Return the (x, y) coordinate for the center point of the cell that contains the specified text.  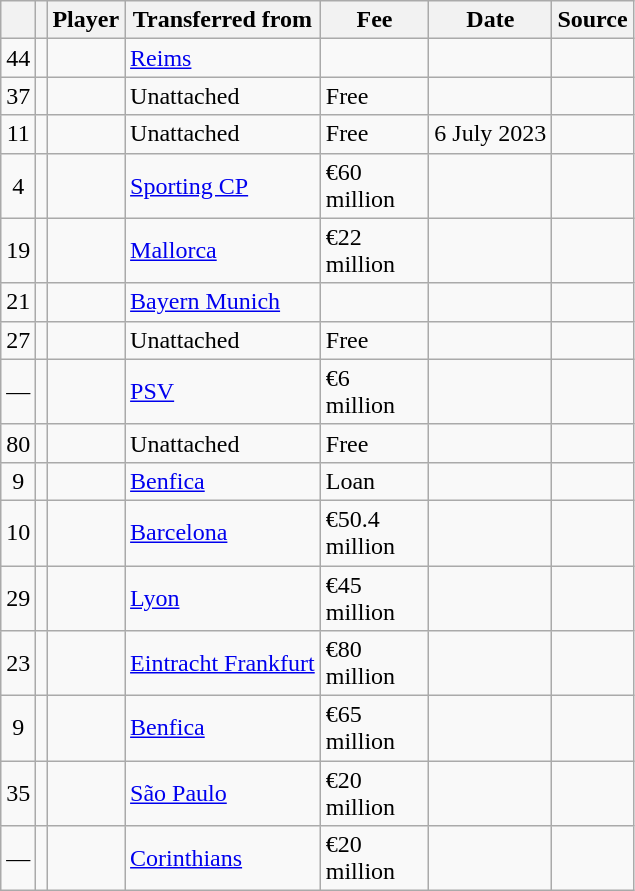
Reims (223, 58)
4 (18, 186)
Fee (374, 20)
Corinthians (223, 858)
80 (18, 443)
Transferred from (223, 20)
€60 million (374, 186)
Eintracht Frankfurt (223, 664)
27 (18, 340)
Source (592, 20)
Date (490, 20)
PSV (223, 392)
€65 million (374, 728)
€6 million (374, 392)
Bayern Munich (223, 302)
Player (86, 20)
35 (18, 794)
19 (18, 250)
6 July 2023 (490, 134)
€50.4 million (374, 532)
44 (18, 58)
€45 million (374, 598)
Lyon (223, 598)
São Paulo (223, 794)
Mallorca (223, 250)
21 (18, 302)
€80 million (374, 664)
10 (18, 532)
Barcelona (223, 532)
37 (18, 96)
11 (18, 134)
Sporting CP (223, 186)
23 (18, 664)
€22 million (374, 250)
Loan (374, 481)
29 (18, 598)
